Determine the (X, Y) coordinate at the center of the cell enclosing the given text.  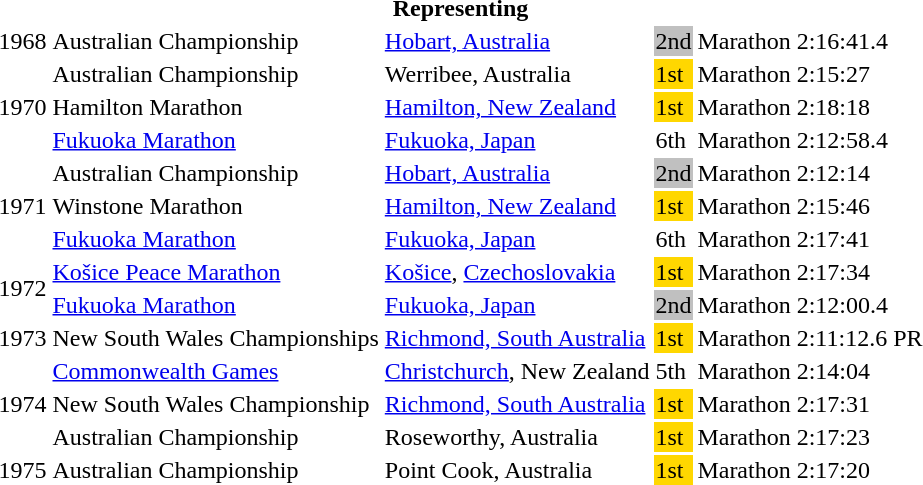
New South Wales Championship (216, 404)
Werribee, Australia (517, 74)
Christchurch, New Zealand (517, 371)
Roseworthy, Australia (517, 437)
Commonwealth Games (216, 371)
New South Wales Championships (216, 338)
Point Cook, Australia (517, 470)
Hamilton Marathon (216, 107)
Košice, Czechoslovakia (517, 272)
Winstone Marathon (216, 206)
Košice Peace Marathon (216, 272)
5th (674, 371)
